Identify which cell holds the provided text, then report its [x, y] central coordinate. 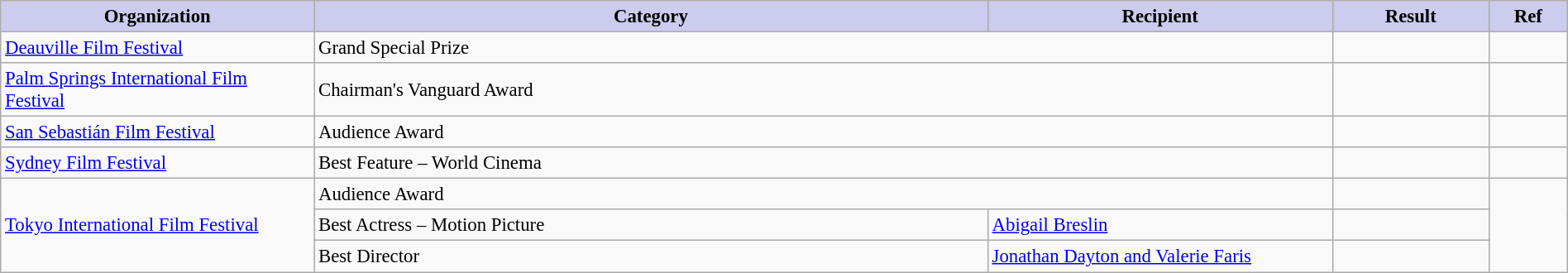
Sydney Film Festival [157, 163]
San Sebastián Film Festival [157, 132]
Ref [1528, 17]
Recipient [1159, 17]
Organization [157, 17]
Palm Springs International Film Festival [157, 89]
Best Actress – Motion Picture [652, 226]
Best Feature – World Cinema [824, 163]
Abigail Breslin [1159, 226]
Category [652, 17]
Grand Special Prize [824, 48]
Tokyo International Film Festival [157, 225]
Best Director [652, 256]
Jonathan Dayton and Valerie Faris [1159, 256]
Chairman's Vanguard Award [824, 89]
Result [1411, 17]
Deauville Film Festival [157, 48]
